Return (x, y) of the center of cell containing provided text 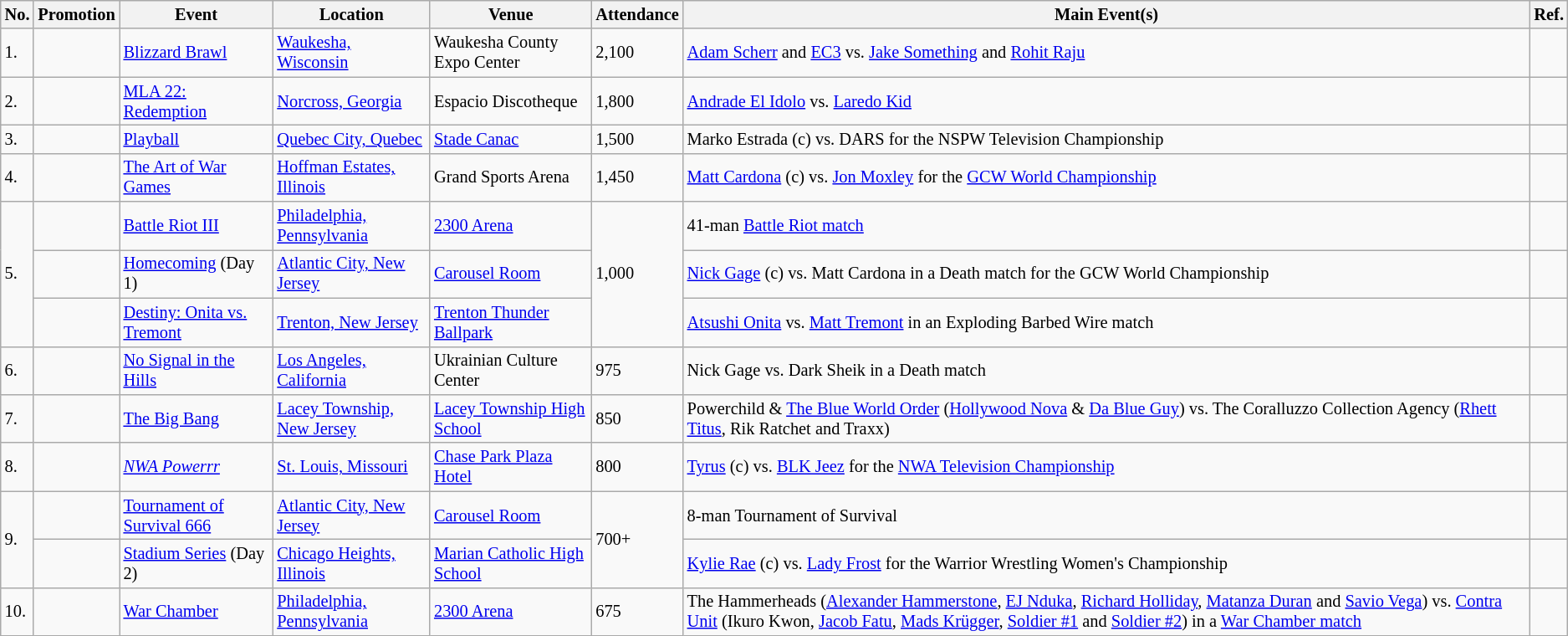
Trenton Thunder Ballpark (510, 322)
Chase Park Plaza Hotel (510, 467)
Los Angeles, California (351, 371)
Quebec City, Quebec (351, 139)
Lacey Township High School (510, 418)
Marko Estrada (c) vs. DARS for the NSPW Television Championship (1107, 139)
MLA 22: Redemption (197, 101)
Attendance (637, 14)
1,450 (637, 177)
Location (351, 14)
Main Event(s) (1107, 14)
Tournament of Survival 666 (197, 515)
Venue (510, 14)
NWA Powerrr (197, 467)
2,100 (637, 53)
3. (18, 139)
Norcross, Georgia (351, 101)
War Chamber (197, 612)
Atsushi Onita vs. Matt Tremont in an Exploding Barbed Wire match (1107, 322)
Homecoming (Day 1) (197, 274)
Stadium Series (Day 2) (197, 563)
5. (18, 274)
Espacio Discotheque (510, 101)
1. (18, 53)
Adam Scherr and EC3 vs. Jake Something and Rohit Raju (1107, 53)
Nick Gage (c) vs. Matt Cardona in a Death match for the GCW World Championship (1107, 274)
The Big Bang (197, 418)
Playball (197, 139)
Marian Catholic High School (510, 563)
Hoffman Estates, Illinois (351, 177)
Blizzard Brawl (197, 53)
Lacey Township, New Jersey (351, 418)
800 (637, 467)
Tyrus (c) vs. BLK Jeez for the NWA Television Championship (1107, 467)
Andrade El Idolo vs. Laredo Kid (1107, 101)
1,800 (637, 101)
Ukrainian Culture Center (510, 371)
No. (18, 14)
Event (197, 14)
Battle Riot III (197, 226)
10. (18, 612)
Kylie Rae (c) vs. Lady Frost for the Warrior Wrestling Women's Championship (1107, 563)
1,500 (637, 139)
St. Louis, Missouri (351, 467)
2. (18, 101)
Chicago Heights, Illinois (351, 563)
Waukesha County Expo Center (510, 53)
4. (18, 177)
6. (18, 371)
Powerchild & The Blue World Order (Hollywood Nova & Da Blue Guy) vs. The Coralluzzo Collection Agency (Rhett Titus, Rik Ratchet and Traxx) (1107, 418)
Destiny: Onita vs. Tremont (197, 322)
700+ (637, 539)
Ref. (1549, 14)
675 (637, 612)
Trenton, New Jersey (351, 322)
Waukesha, Wisconsin (351, 53)
1,000 (637, 274)
Nick Gage vs. Dark Sheik in a Death match (1107, 371)
Grand Sports Arena (510, 177)
Promotion (76, 14)
9. (18, 539)
Matt Cardona (c) vs. Jon Moxley for the GCW World Championship (1107, 177)
No Signal in the Hills (197, 371)
850 (637, 418)
41-man Battle Riot match (1107, 226)
8-man Tournament of Survival (1107, 515)
7. (18, 418)
975 (637, 371)
Stade Canac (510, 139)
The Art of War Games (197, 177)
8. (18, 467)
